Extract the (X, Y) coordinate from the center of the cell holding the provided text.  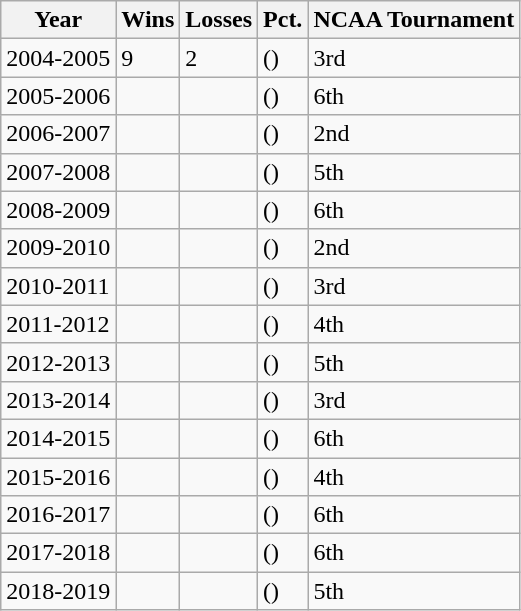
2010-2011 (58, 286)
2006-2007 (58, 134)
2009-2010 (58, 248)
2015-2016 (58, 477)
2018-2019 (58, 591)
Year (58, 20)
2017-2018 (58, 553)
Wins (148, 20)
2013-2014 (58, 400)
2004-2005 (58, 58)
9 (148, 58)
Pct. (283, 20)
Losses (219, 20)
2012-2013 (58, 362)
2007-2008 (58, 172)
2005-2006 (58, 96)
2011-2012 (58, 324)
2016-2017 (58, 515)
2 (219, 58)
2008-2009 (58, 210)
2014-2015 (58, 438)
NCAA Tournament (414, 20)
